Determine the [x, y] coordinate at the center of the cell enclosing the given text.  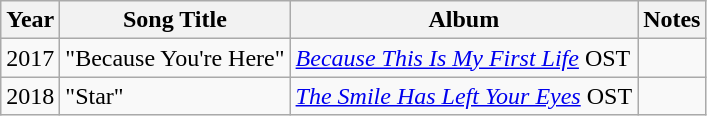
Year [30, 20]
Album [464, 20]
"Star" [175, 96]
Song Title [175, 20]
"Because You're Here" [175, 58]
Because This Is My First Life OST [464, 58]
2017 [30, 58]
The Smile Has Left Your Eyes OST [464, 96]
Notes [672, 20]
2018 [30, 96]
